Output the (X, Y) coordinate of the center of the cell containing the given text.  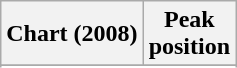
Peakposition (189, 34)
Chart (2008) (72, 34)
